Return the [X, Y] coordinate for the center point of the cell that contains the specified text.  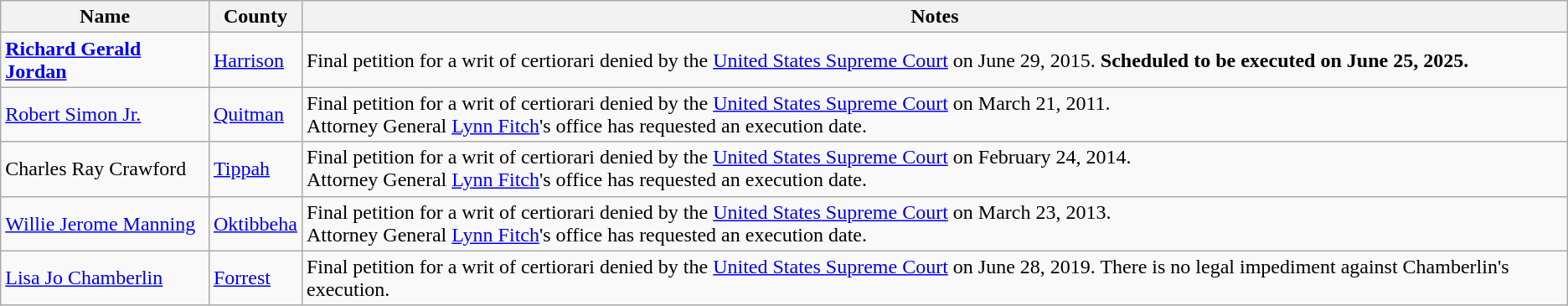
Oktibbeha [255, 223]
County [255, 17]
Charles Ray Crawford [106, 169]
Lisa Jo Chamberlin [106, 278]
Forrest [255, 278]
Notes [935, 17]
Harrison [255, 60]
Final petition for a writ of certiorari denied by the United States Supreme Court on June 29, 2015. Scheduled to be executed on June 25, 2025. [935, 60]
Quitman [255, 114]
Willie Jerome Manning [106, 223]
Robert Simon Jr. [106, 114]
Tippah [255, 169]
Name [106, 17]
Richard Gerald Jordan [106, 60]
